Detect which cell encompasses the target text, then output its [x, y] center coordinate. 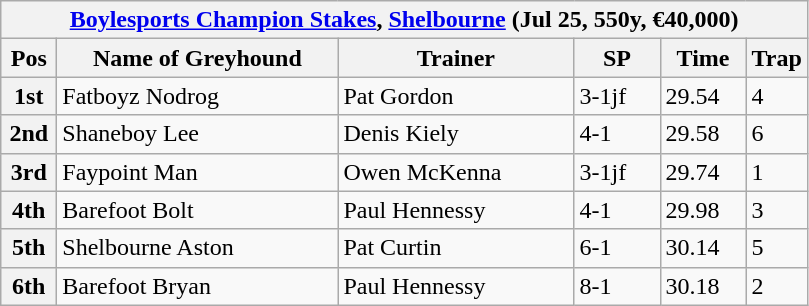
4th [29, 210]
Shelbourne Aston [198, 248]
Pat Curtin [456, 248]
Trap [776, 58]
29.98 [703, 210]
Denis Kiely [456, 134]
29.58 [703, 134]
6 [776, 134]
SP [617, 58]
2nd [29, 134]
6th [29, 286]
29.74 [703, 172]
30.18 [703, 286]
5th [29, 248]
Owen McKenna [456, 172]
Pat Gordon [456, 96]
8-1 [617, 286]
1 [776, 172]
6-1 [617, 248]
Fatboyz Nodrog [198, 96]
3 [776, 210]
Barefoot Bryan [198, 286]
4 [776, 96]
3rd [29, 172]
Name of Greyhound [198, 58]
29.54 [703, 96]
Trainer [456, 58]
Boylesports Champion Stakes, Shelbourne (Jul 25, 550y, €40,000) [404, 20]
30.14 [703, 248]
1st [29, 96]
Faypoint Man [198, 172]
Barefoot Bolt [198, 210]
Pos [29, 58]
Time [703, 58]
Shaneboy Lee [198, 134]
2 [776, 286]
5 [776, 248]
